For the text-containing cell, return its midpoint in [x, y] coordinate format. 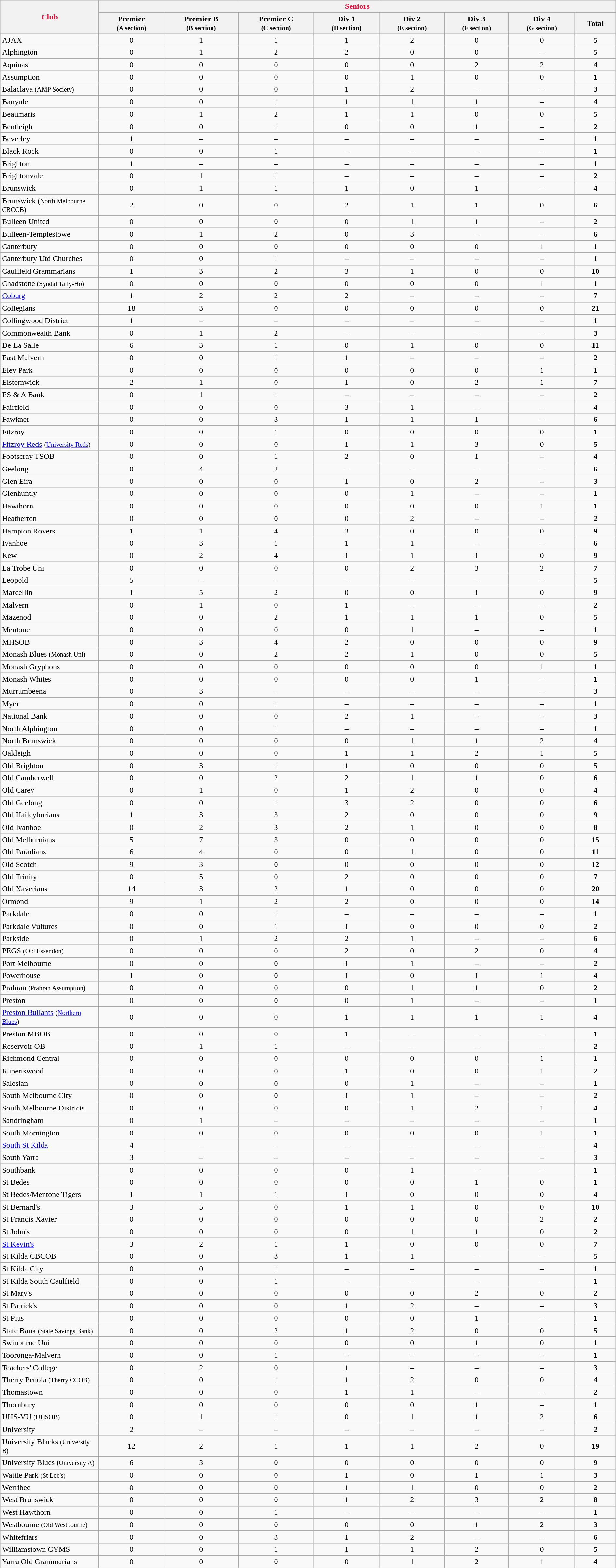
Teachers' College [50, 1367]
Bentleigh [50, 126]
Ivanhoe [50, 543]
Sandringham [50, 1120]
Williamstown CYMS [50, 1549]
University Blues (University A) [50, 1463]
Rupertswood [50, 1071]
Preston MBOB [50, 1034]
Hampton Rovers [50, 531]
Fitzroy Reds (University Reds) [50, 444]
Monash Whites [50, 679]
Mazenod [50, 617]
Beverley [50, 139]
East Malvern [50, 358]
Monash Blues (Monash Uni) [50, 654]
Glenhuntly [50, 494]
21 [595, 308]
Div 1 (D section) [346, 23]
St Francis Xavier [50, 1219]
North Alphington [50, 728]
Canterbury Utd Churches [50, 259]
Myer [50, 704]
Preston [50, 1000]
Premier C (C section) [276, 23]
St John's [50, 1232]
Canterbury [50, 246]
Fitzroy [50, 432]
Collingwood District [50, 320]
University [50, 1429]
Old Haileyburians [50, 815]
De La Salle [50, 345]
La Trobe Uni [50, 568]
Alphington [50, 52]
Parkside [50, 938]
Swinburne Uni [50, 1343]
Commonwealth Bank [50, 333]
Brunswick [50, 188]
South St Kilda [50, 1145]
Div 2 (E section) [412, 23]
Coburg [50, 296]
Richmond Central [50, 1059]
Old Ivanhoe [50, 827]
Ormond [50, 901]
South Melbourne City [50, 1096]
Westbourne (Old Westbourne) [50, 1524]
Tooronga-Malvern [50, 1355]
Hawthorn [50, 506]
Old Trinity [50, 877]
Aquinas [50, 65]
Div 3 (F section) [476, 23]
Murrumbeena [50, 691]
Prahran (Prahran Assumption) [50, 988]
UHS-VU (UHSOB) [50, 1417]
Old Geelong [50, 803]
Brightonvale [50, 176]
Preston Bullants (Northern Blues) [50, 1017]
Old Carey [50, 790]
Club [50, 17]
Parkdale [50, 914]
Kew [50, 555]
Southbank [50, 1170]
ES & A Bank [50, 395]
Caulfield Grammarians [50, 271]
Div 4 (G section) [542, 23]
Premier B (B section) [201, 23]
Old Melburnians [50, 840]
Beaumaris [50, 114]
Wattle Park (St Leo's) [50, 1475]
20 [595, 889]
Bulleen United [50, 222]
Glen Eira [50, 481]
Powerhouse [50, 976]
18 [131, 308]
Bulleen-Templestowe [50, 234]
University Blacks (University B) [50, 1446]
South Yarra [50, 1157]
State Bank (State Savings Bank) [50, 1330]
Brighton [50, 163]
Footscray TSOB [50, 457]
Werribee [50, 1487]
Black Rock [50, 151]
St Kilda City [50, 1269]
Port Melbourne [50, 963]
Old Paradians [50, 852]
Old Camberwell [50, 778]
National Bank [50, 716]
St Kevin's [50, 1244]
St Kilda CBCOB [50, 1256]
MHSOB [50, 642]
North Brunswick [50, 741]
Brunswick (North Melbourne CBCOB) [50, 205]
St Patrick's [50, 1306]
St Pius [50, 1318]
Thornbury [50, 1405]
Leopold [50, 580]
Salesian [50, 1083]
Marcellin [50, 593]
Yarra Old Grammarians [50, 1562]
Therry Penola (Therry CCOB) [50, 1380]
South Melbourne Districts [50, 1108]
Oakleigh [50, 753]
Mentone [50, 630]
Seniors [357, 6]
West Brunswick [50, 1500]
West Hawthorn [50, 1512]
Monash Gryphons [50, 667]
Malvern [50, 605]
Geelong [50, 469]
AJAX [50, 40]
Fairfield [50, 407]
St Bedes/Mentone Tigers [50, 1195]
Balaclava (AMP Society) [50, 89]
Heatherton [50, 518]
Premier (A section) [131, 23]
Whitefriars [50, 1537]
South Mornington [50, 1133]
Banyule [50, 102]
Thomastown [50, 1392]
Reservoir OB [50, 1046]
Total [595, 23]
Old Xaverians [50, 889]
19 [595, 1446]
Fawkner [50, 420]
Collegians [50, 308]
St Bedes [50, 1182]
PEGS (Old Essendon) [50, 951]
Parkdale Vultures [50, 926]
Chadstone (Syndal Tally-Ho) [50, 283]
15 [595, 840]
Old Scotch [50, 864]
St Mary's [50, 1293]
Elsternwick [50, 383]
Old Brighton [50, 765]
St Bernard's [50, 1207]
Assumption [50, 77]
St Kilda South Caulfield [50, 1281]
Eley Park [50, 370]
